From the cell containing the given text, extract its center point as (X, Y) coordinate. 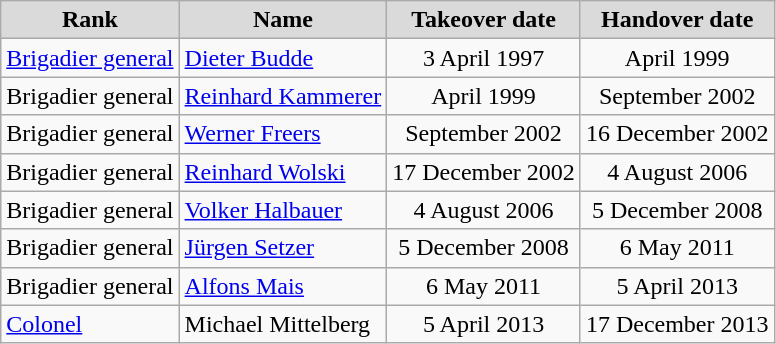
Volker Halbauer (283, 210)
Michael Mittelberg (283, 324)
3 April 1997 (484, 58)
Takeover date (484, 20)
Werner Freers (283, 134)
Handover date (677, 20)
Alfons Mais (283, 286)
Jürgen Setzer (283, 248)
Colonel (90, 324)
16 December 2002 (677, 134)
Reinhard Kammerer (283, 96)
Rank (90, 20)
Reinhard Wolski (283, 172)
17 December 2002 (484, 172)
17 December 2013 (677, 324)
Name (283, 20)
Dieter Budde (283, 58)
